Detect which cell encompasses the target text, then output its [x, y] center coordinate. 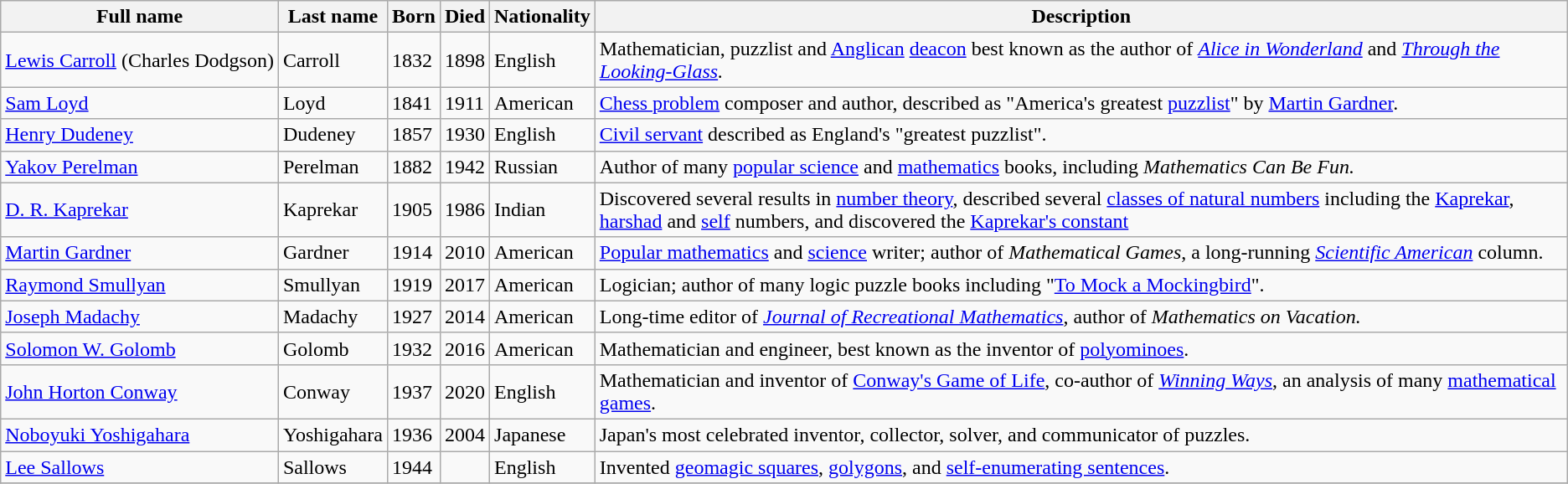
Noboyuki Yoshigahara [140, 435]
Civil servant described as England's "greatest puzzlist". [1081, 135]
Japanese [543, 435]
Russian [543, 167]
Indian [543, 209]
Loyd [333, 103]
2017 [464, 285]
1832 [414, 60]
Gardner [333, 253]
Lee Sallows [140, 466]
2020 [464, 392]
Chess problem composer and author, described as "America's greatest puzzlist" by Martin Gardner. [1081, 103]
1986 [464, 209]
Long-time editor of Journal of Recreational Mathematics, author of Mathematics on Vacation. [1081, 317]
Last name [333, 17]
Golomb [333, 348]
1936 [414, 435]
2004 [464, 435]
1942 [464, 167]
1919 [414, 285]
Author of many popular science and mathematics books, including Mathematics Can Be Fun. [1081, 167]
Born [414, 17]
Japan's most celebrated inventor, collector, solver, and communicator of puzzles. [1081, 435]
Conway [333, 392]
Popular mathematics and science writer; author of Mathematical Games, a long-running Scientific American column. [1081, 253]
1930 [464, 135]
Logician; author of many logic puzzle books including "To Mock a Mockingbird". [1081, 285]
Perelman [333, 167]
Died [464, 17]
Joseph Madachy [140, 317]
1911 [464, 103]
Yoshigahara [333, 435]
Nationality [543, 17]
Solomon W. Golomb [140, 348]
Sallows [333, 466]
1898 [464, 60]
1857 [414, 135]
Dudeney [333, 135]
D. R. Kaprekar [140, 209]
Carroll [333, 60]
Yakov Perelman [140, 167]
1905 [414, 209]
2016 [464, 348]
Sam Loyd [140, 103]
1841 [414, 103]
1932 [414, 348]
2014 [464, 317]
1937 [414, 392]
2010 [464, 253]
1914 [414, 253]
Description [1081, 17]
Martin Gardner [140, 253]
Full name [140, 17]
Mathematician and inventor of Conway's Game of Life, co-author of Winning Ways, an analysis of many mathematical games. [1081, 392]
1927 [414, 317]
Madachy [333, 317]
1944 [414, 466]
Raymond Smullyan [140, 285]
Lewis Carroll (Charles Dodgson) [140, 60]
John Horton Conway [140, 392]
Smullyan [333, 285]
Mathematician, puzzlist and Anglican deacon best known as the author of Alice in Wonderland and Through the Looking-Glass. [1081, 60]
Kaprekar [333, 209]
Invented geomagic squares, golygons, and self-enumerating sentences. [1081, 466]
Henry Dudeney [140, 135]
1882 [414, 167]
Mathematician and engineer, best known as the inventor of polyominoes. [1081, 348]
